Return (X, Y) of the center of cell containing provided text 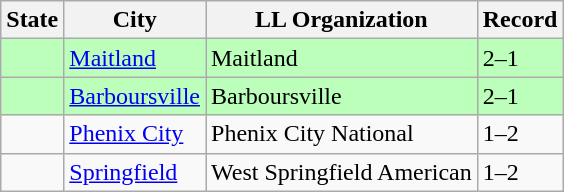
Phenix City National (342, 134)
City (135, 20)
Springfield (135, 172)
State (32, 20)
LL Organization (342, 20)
Record (520, 20)
West Springfield American (342, 172)
Phenix City (135, 134)
